For the text-containing cell, return its midpoint in [X, Y] coordinate format. 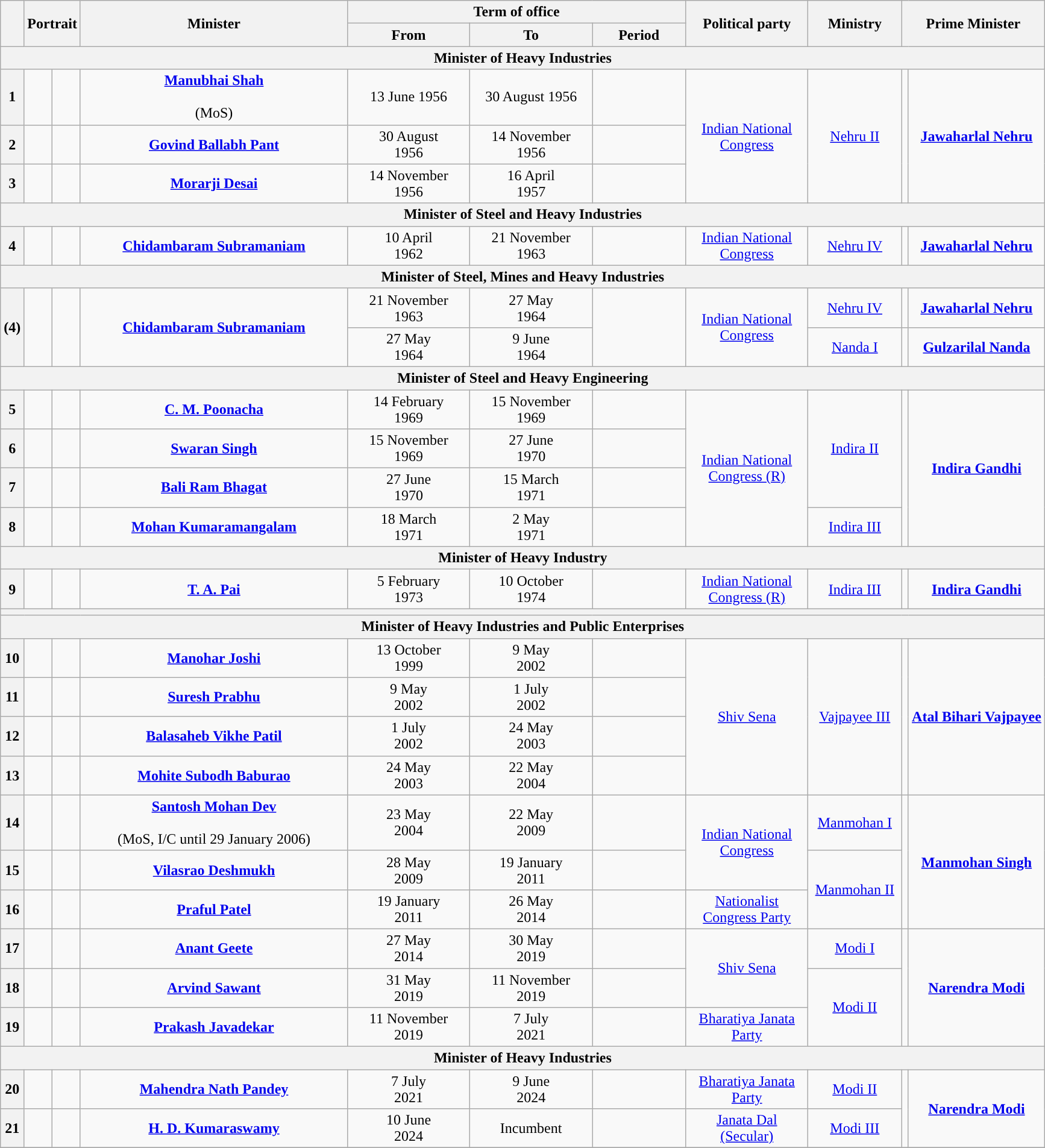
Manubhai Shah(MoS) [213, 97]
Portrait [52, 24]
22 May2009 [532, 823]
31 May2019 [409, 987]
20 [12, 1090]
Vilasrao Deshmukh [213, 870]
10 June2024 [409, 1128]
4 [12, 246]
13 June 1956 [409, 97]
C. M. Poonacha [213, 409]
17 [12, 949]
From [409, 35]
26 May2014 [532, 909]
28 May2009 [409, 870]
Arvind Sawant [213, 987]
Nehru II [855, 136]
Govind Ballabh Pant [213, 145]
Swaran Singh [213, 448]
18 March1971 [409, 527]
Vajpayee III [855, 717]
2 [12, 145]
Mohite Subodh Baburao [213, 775]
1 [12, 97]
Santosh Mohan Dev(MoS, I/C until 29 January 2006) [213, 823]
11 [12, 697]
Term of office [517, 12]
Indira II [855, 448]
Political party [747, 24]
19 [12, 1027]
Ministry [855, 24]
27 May2014 [409, 949]
Morarji Desai [213, 183]
16 April1957 [532, 183]
Manmohan Singh [976, 862]
Praful Patel [213, 909]
Bali Ram Bhagat [213, 488]
13 October1999 [409, 658]
14 [12, 823]
Minister [213, 24]
Incumbent [532, 1128]
Manmohan II [855, 889]
Manmohan I [855, 823]
30 May2019 [532, 949]
23 May2004 [409, 823]
T. A. Pai [213, 589]
To [532, 35]
6 [12, 448]
Nationalist Congress Party [747, 909]
9 June2024 [532, 1090]
Suresh Prabhu [213, 697]
Minister of Steel and Heavy Engineering [523, 378]
Nanda I [855, 347]
Minister of Steel, Mines and Heavy Industries [523, 277]
8 [12, 527]
(4) [12, 327]
21 [12, 1128]
15 March1971 [532, 488]
Gulzarilal Nanda [976, 347]
Prime Minister [973, 24]
Mahendra Nath Pandey [213, 1090]
Atal Bihari Vajpayee [976, 717]
16 [12, 909]
10 [12, 658]
Minister of Steel and Heavy Industries [523, 215]
2 May1971 [532, 527]
Minister of Heavy Industry [523, 558]
22 May2004 [532, 775]
Modi I [855, 949]
30 August1956 [409, 145]
10 April1962 [409, 246]
Minister of Heavy Industries and Public Enterprises [523, 627]
9 [12, 589]
30 August 1956 [532, 97]
5 February1973 [409, 589]
Period [639, 35]
7 [12, 488]
Mohan Kumaramangalam [213, 527]
18 [12, 987]
10 October1974 [532, 589]
Janata Dal (Secular) [747, 1128]
Manohar Joshi [213, 658]
5 [12, 409]
9 June1964 [532, 347]
Balasaheb Vikhe Patil [213, 736]
Modi III [855, 1128]
12 [12, 736]
Prakash Javadekar [213, 1027]
Anant Geete [213, 949]
13 [12, 775]
H. D. Kumaraswamy [213, 1128]
3 [12, 183]
14 February1969 [409, 409]
15 [12, 870]
